Output the (x, y) coordinate of the center of the cell containing the given text.  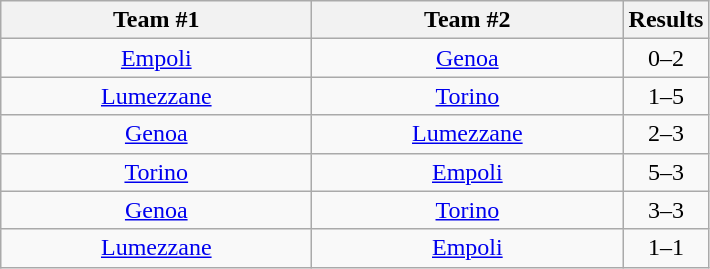
1–1 (666, 248)
1–5 (666, 96)
5–3 (666, 172)
2–3 (666, 134)
0–2 (666, 58)
Team #2 (468, 20)
Team #1 (156, 20)
Results (666, 20)
3–3 (666, 210)
